Determine the [X, Y] coordinate at the center of the cell enclosing the given text.  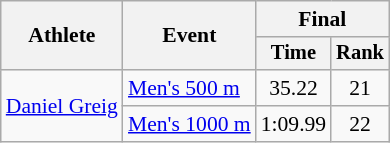
Time [294, 54]
Event [190, 36]
Rank [360, 54]
21 [360, 88]
1:09.99 [294, 124]
22 [360, 124]
Daniel Greig [62, 106]
Men's 1000 m [190, 124]
Final [322, 19]
Men's 500 m [190, 88]
Athlete [62, 36]
35.22 [294, 88]
